Return [x, y] of the center of cell containing provided text 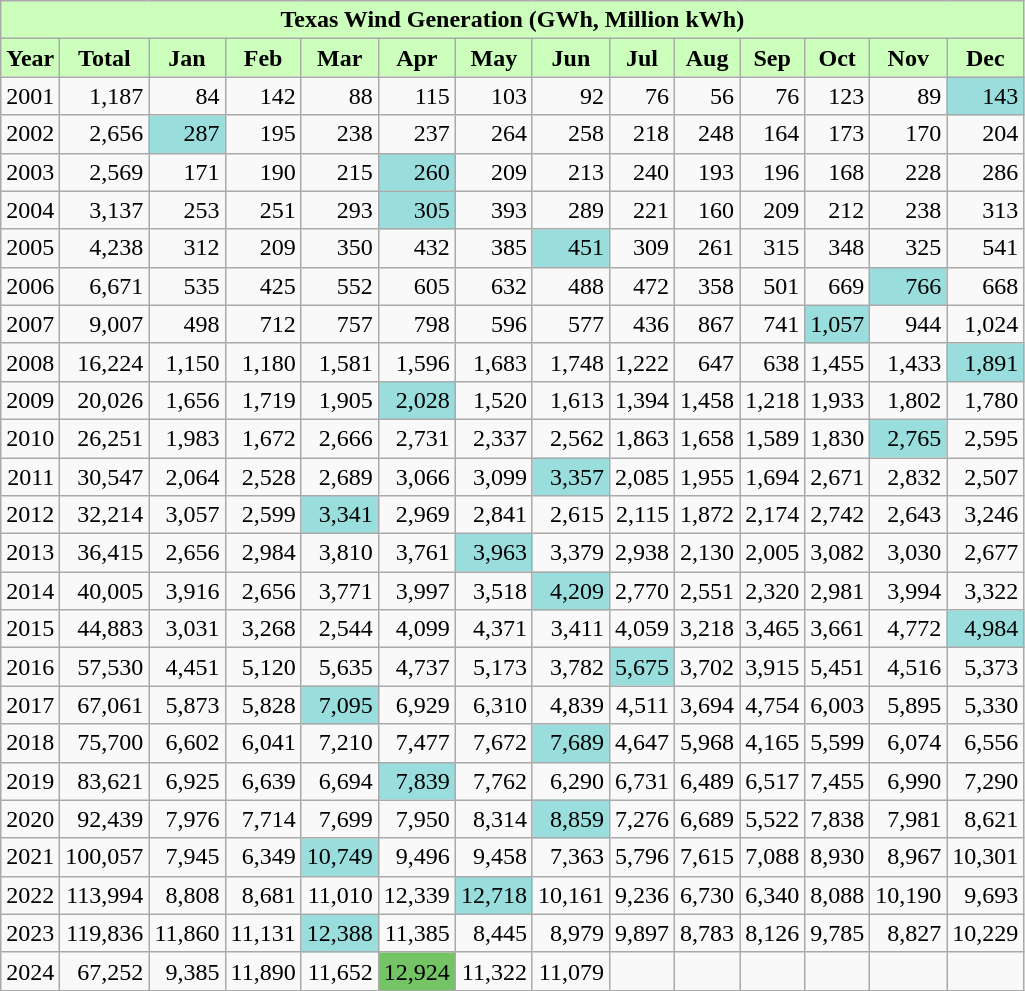
218 [642, 134]
11,010 [340, 895]
3,411 [570, 629]
103 [494, 96]
2009 [30, 400]
766 [908, 286]
5,635 [340, 667]
3,810 [340, 553]
1,672 [263, 438]
253 [187, 210]
3,137 [104, 210]
1,613 [570, 400]
2,595 [986, 438]
3,379 [570, 553]
3,246 [986, 515]
88 [340, 96]
315 [772, 248]
3,057 [187, 515]
5,599 [838, 743]
142 [263, 96]
75,700 [104, 743]
3,997 [416, 591]
6,556 [986, 743]
7,276 [642, 819]
2,643 [908, 515]
2018 [30, 743]
7,363 [570, 857]
944 [908, 324]
3,994 [908, 591]
293 [340, 210]
3,031 [187, 629]
3,268 [263, 629]
7,839 [416, 781]
668 [986, 286]
1,905 [340, 400]
498 [187, 324]
3,099 [494, 477]
2,742 [838, 515]
4,451 [187, 667]
36,415 [104, 553]
Apr [416, 58]
9,385 [187, 971]
1,683 [494, 362]
7,950 [416, 819]
2012 [30, 515]
1,658 [708, 438]
2003 [30, 172]
3,218 [708, 629]
5,968 [708, 743]
237 [416, 134]
3,066 [416, 477]
4,754 [772, 705]
4,059 [642, 629]
44,883 [104, 629]
348 [838, 248]
6,041 [263, 743]
2014 [30, 591]
1,222 [642, 362]
9,693 [986, 895]
2,615 [570, 515]
9,897 [642, 933]
1,891 [986, 362]
3,661 [838, 629]
6,990 [908, 781]
7,699 [340, 819]
12,924 [416, 971]
8,859 [570, 819]
261 [708, 248]
2,064 [187, 477]
113,994 [104, 895]
6,517 [772, 781]
2,984 [263, 553]
4,511 [642, 705]
5,796 [642, 857]
5,522 [772, 819]
10,229 [986, 933]
4,099 [416, 629]
3,702 [708, 667]
Oct [838, 58]
Jan [187, 58]
867 [708, 324]
1,933 [838, 400]
4,371 [494, 629]
312 [187, 248]
2004 [30, 210]
6,340 [772, 895]
4,209 [570, 591]
6,310 [494, 705]
757 [340, 324]
286 [986, 172]
4,516 [908, 667]
56 [708, 96]
1,218 [772, 400]
26,251 [104, 438]
7,945 [187, 857]
552 [340, 286]
6,074 [908, 743]
6,731 [642, 781]
2017 [30, 705]
358 [708, 286]
11,860 [187, 933]
287 [187, 134]
2001 [30, 96]
Sep [772, 58]
2007 [30, 324]
6,489 [708, 781]
5,895 [908, 705]
1,596 [416, 362]
164 [772, 134]
2008 [30, 362]
2023 [30, 933]
171 [187, 172]
350 [340, 248]
488 [570, 286]
3,518 [494, 591]
2006 [30, 286]
4,984 [986, 629]
10,749 [340, 857]
5,873 [187, 705]
204 [986, 134]
1,694 [772, 477]
535 [187, 286]
11,890 [263, 971]
11,385 [416, 933]
173 [838, 134]
2,115 [642, 515]
7,095 [340, 705]
2,005 [772, 553]
2,969 [416, 515]
2,938 [642, 553]
2,666 [340, 438]
3,322 [986, 591]
100,057 [104, 857]
7,088 [772, 857]
1,719 [263, 400]
3,465 [772, 629]
67,252 [104, 971]
305 [416, 210]
3,357 [570, 477]
168 [838, 172]
2,841 [494, 515]
2019 [30, 781]
7,981 [908, 819]
Total [104, 58]
2,337 [494, 438]
Jun [570, 58]
1,455 [838, 362]
12,339 [416, 895]
432 [416, 248]
1,830 [838, 438]
3,916 [187, 591]
741 [772, 324]
3,761 [416, 553]
212 [838, 210]
9,236 [642, 895]
170 [908, 134]
20,026 [104, 400]
8,930 [838, 857]
57,530 [104, 667]
1,872 [708, 515]
2,765 [908, 438]
2024 [30, 971]
9,007 [104, 324]
501 [772, 286]
11,079 [570, 971]
4,165 [772, 743]
3,030 [908, 553]
1,187 [104, 96]
Feb [263, 58]
7,762 [494, 781]
92,439 [104, 819]
Texas Wind Generation (GWh, Million kWh) [512, 20]
712 [263, 324]
638 [772, 362]
313 [986, 210]
2002 [30, 134]
2,677 [986, 553]
577 [570, 324]
115 [416, 96]
2013 [30, 553]
Nov [908, 58]
2016 [30, 667]
3,963 [494, 553]
2,028 [416, 400]
1,180 [263, 362]
2020 [30, 819]
196 [772, 172]
9,785 [838, 933]
436 [642, 324]
2,130 [708, 553]
7,455 [838, 781]
393 [494, 210]
2,320 [772, 591]
798 [416, 324]
228 [908, 172]
Aug [708, 58]
260 [416, 172]
240 [642, 172]
6,689 [708, 819]
5,120 [263, 667]
190 [263, 172]
2022 [30, 895]
4,839 [570, 705]
1,520 [494, 400]
7,477 [416, 743]
2,528 [263, 477]
1,150 [187, 362]
2,671 [838, 477]
160 [708, 210]
3,694 [708, 705]
5,173 [494, 667]
12,718 [494, 895]
2,599 [263, 515]
Mar [340, 58]
2,507 [986, 477]
6,349 [263, 857]
385 [494, 248]
5,373 [986, 667]
325 [908, 248]
669 [838, 286]
4,238 [104, 248]
6,290 [570, 781]
89 [908, 96]
248 [708, 134]
8,126 [772, 933]
8,621 [986, 819]
2,085 [642, 477]
40,005 [104, 591]
264 [494, 134]
451 [570, 248]
193 [708, 172]
92 [570, 96]
6,694 [340, 781]
1,656 [187, 400]
3,082 [838, 553]
8,827 [908, 933]
2,689 [340, 477]
83,621 [104, 781]
7,672 [494, 743]
251 [263, 210]
9,496 [416, 857]
1,780 [986, 400]
119,836 [104, 933]
221 [642, 210]
1,955 [708, 477]
1,433 [908, 362]
8,808 [187, 895]
2,562 [570, 438]
1,024 [986, 324]
289 [570, 210]
7,976 [187, 819]
8,979 [570, 933]
472 [642, 286]
2,569 [104, 172]
10,190 [908, 895]
541 [986, 248]
4,737 [416, 667]
6,929 [416, 705]
67,061 [104, 705]
12,388 [340, 933]
2005 [30, 248]
1,458 [708, 400]
1,863 [642, 438]
2,174 [772, 515]
Dec [986, 58]
2,832 [908, 477]
7,290 [986, 781]
123 [838, 96]
632 [494, 286]
596 [494, 324]
309 [642, 248]
258 [570, 134]
84 [187, 96]
1,748 [570, 362]
2,731 [416, 438]
6,003 [838, 705]
3,341 [340, 515]
4,772 [908, 629]
30,547 [104, 477]
4,647 [642, 743]
6,730 [708, 895]
8,681 [263, 895]
8,445 [494, 933]
2,551 [708, 591]
8,314 [494, 819]
3,915 [772, 667]
7,838 [838, 819]
2010 [30, 438]
1,802 [908, 400]
6,602 [187, 743]
7,714 [263, 819]
7,689 [570, 743]
1,394 [642, 400]
11,322 [494, 971]
8,967 [908, 857]
8,783 [708, 933]
7,210 [340, 743]
2,981 [838, 591]
5,828 [263, 705]
Year [30, 58]
215 [340, 172]
195 [263, 134]
1,589 [772, 438]
1,057 [838, 324]
11,131 [263, 933]
10,301 [986, 857]
1,983 [187, 438]
2,770 [642, 591]
605 [416, 286]
2,544 [340, 629]
10,161 [570, 895]
3,782 [570, 667]
425 [263, 286]
3,771 [340, 591]
11,652 [340, 971]
5,675 [642, 667]
2021 [30, 857]
1,581 [340, 362]
6,925 [187, 781]
6,671 [104, 286]
Jul [642, 58]
5,330 [986, 705]
6,639 [263, 781]
2011 [30, 477]
5,451 [838, 667]
2015 [30, 629]
16,224 [104, 362]
32,214 [104, 515]
143 [986, 96]
9,458 [494, 857]
7,615 [708, 857]
May [494, 58]
213 [570, 172]
8,088 [838, 895]
647 [708, 362]
